Identify which cell holds the provided text, then report its [X, Y] central coordinate. 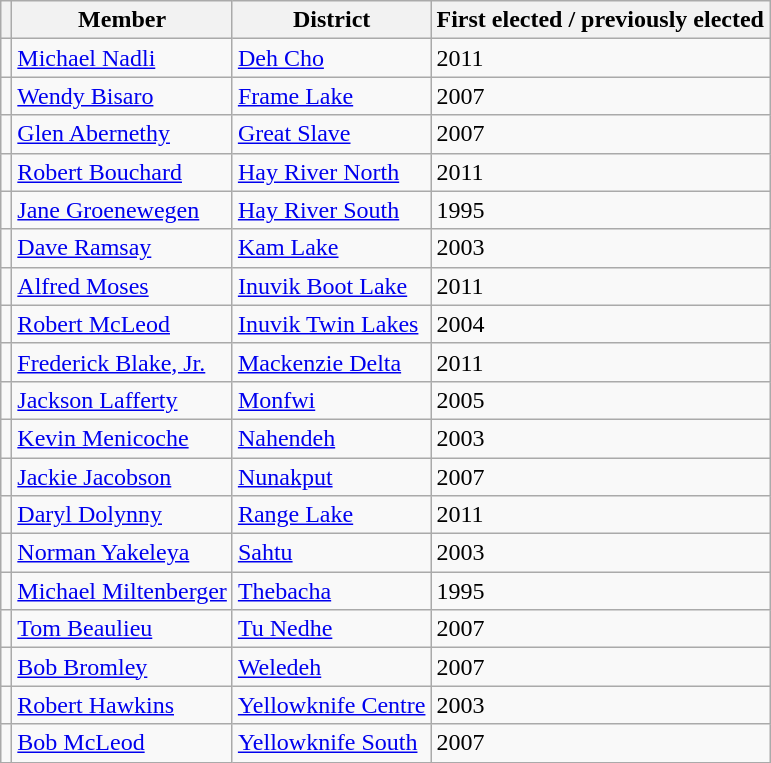
Norman Yakeleya [122, 553]
Sahtu [332, 553]
Robert McLeod [122, 324]
Weledeh [332, 667]
Jackson Lafferty [122, 400]
Bob McLeod [122, 743]
District [332, 20]
Range Lake [332, 515]
Monfwi [332, 400]
Robert Bouchard [122, 172]
Tom Beaulieu [122, 629]
Yellowknife South [332, 743]
Yellowknife Centre [332, 705]
Mackenzie Delta [332, 362]
Member [122, 20]
Kevin Menicoche [122, 438]
Bob Bromley [122, 667]
Hay River South [332, 210]
Jane Groenewegen [122, 210]
Frederick Blake, Jr. [122, 362]
Inuvik Boot Lake [332, 286]
2004 [600, 324]
Inuvik Twin Lakes [332, 324]
Hay River North [332, 172]
Thebacha [332, 591]
First elected / previously elected [600, 20]
Robert Hawkins [122, 705]
Nunakput [332, 477]
Michael Miltenberger [122, 591]
Nahendeh [332, 438]
Dave Ramsay [122, 248]
2005 [600, 400]
Kam Lake [332, 248]
Jackie Jacobson [122, 477]
Deh Cho [332, 58]
Great Slave [332, 134]
Michael Nadli [122, 58]
Wendy Bisaro [122, 96]
Frame Lake [332, 96]
Tu Nedhe [332, 629]
Daryl Dolynny [122, 515]
Glen Abernethy [122, 134]
Alfred Moses [122, 286]
